Provide the [x, y] coordinate of the cell's center where the given text is located.  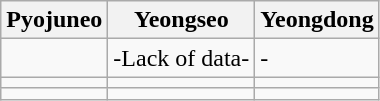
-Lack of data- [182, 58]
Yeongseo [182, 20]
Yeongdong [317, 20]
Pyojuneo [54, 20]
- [317, 58]
